Output the (x, y) coordinate of the center of the cell containing the given text.  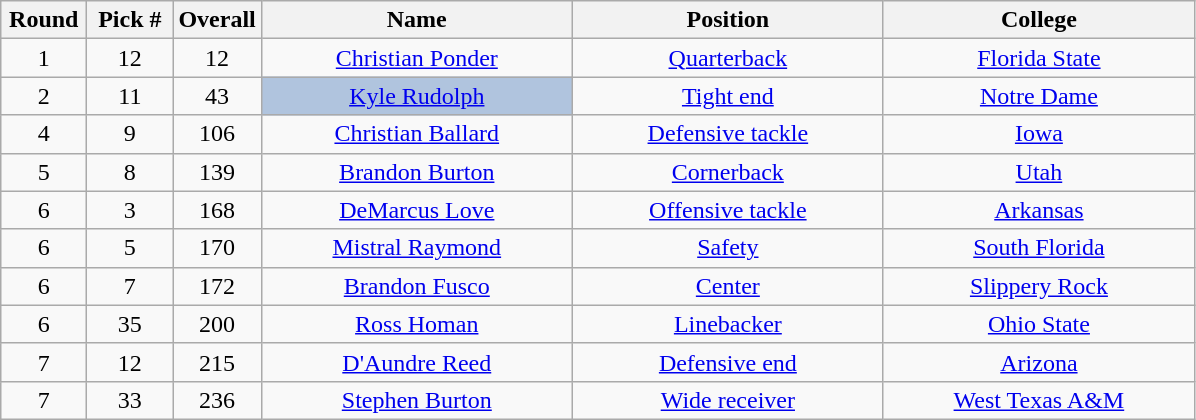
Arizona (1038, 362)
Brandon Burton (416, 172)
Tight end (728, 96)
Linebacker (728, 324)
Safety (728, 248)
1 (44, 58)
Utah (1038, 172)
Arkansas (1038, 210)
9 (130, 134)
Ross Homan (416, 324)
Position (728, 20)
43 (217, 96)
215 (217, 362)
DeMarcus Love (416, 210)
139 (217, 172)
Overall (217, 20)
D'Aundre Reed (416, 362)
Slippery Rock (1038, 286)
236 (217, 400)
Stephen Burton (416, 400)
Pick # (130, 20)
Quarterback (728, 58)
Center (728, 286)
Offensive tackle (728, 210)
Iowa (1038, 134)
Defensive tackle (728, 134)
West Texas A&M (1038, 400)
Brandon Fusco (416, 286)
168 (217, 210)
Wide receiver (728, 400)
Round (44, 20)
8 (130, 172)
172 (217, 286)
3 (130, 210)
4 (44, 134)
106 (217, 134)
Notre Dame (1038, 96)
Florida State (1038, 58)
South Florida (1038, 248)
200 (217, 324)
Cornerback (728, 172)
11 (130, 96)
2 (44, 96)
College (1038, 20)
Christian Ponder (416, 58)
33 (130, 400)
Mistral Raymond (416, 248)
Kyle Rudolph (416, 96)
Name (416, 20)
Defensive end (728, 362)
Ohio State (1038, 324)
35 (130, 324)
Christian Ballard (416, 134)
170 (217, 248)
